Identify which cell holds the provided text, then report its [x, y] central coordinate. 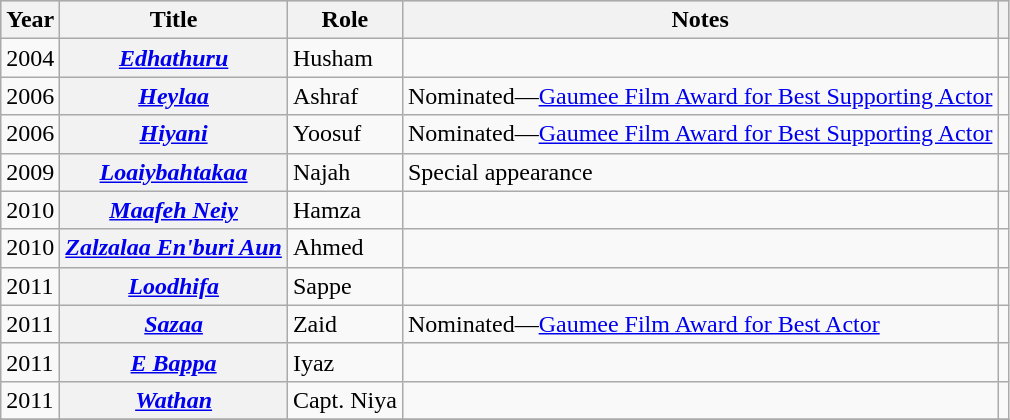
Maafeh Neiy [174, 210]
Hiyani [174, 134]
Sappe [344, 286]
Nominated—Gaumee Film Award for Best Actor [700, 324]
Capt. Niya [344, 400]
Role [344, 20]
Najah [344, 172]
Zaid [344, 324]
Heylaa [174, 96]
Yoosuf [344, 134]
Special appearance [700, 172]
Hamza [344, 210]
Ashraf [344, 96]
Edhathuru [174, 58]
2004 [30, 58]
2009 [30, 172]
Notes [700, 20]
Loodhifa [174, 286]
Zalzalaa En'buri Aun [174, 248]
Year [30, 20]
Wathan [174, 400]
E Bappa [174, 362]
Loaiybahtakaa [174, 172]
Iyaz [344, 362]
Husham [344, 58]
Title [174, 20]
Ahmed [344, 248]
Sazaa [174, 324]
